Extract the [X, Y] coordinate from the center of the cell holding the provided text.  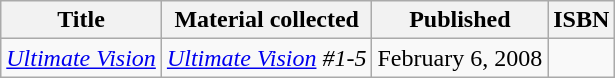
Ultimate Vision [82, 58]
Title [82, 20]
ISBN [582, 20]
Ultimate Vision #1-5 [266, 58]
Material collected [266, 20]
February 6, 2008 [460, 58]
Published [460, 20]
